Determine the [X, Y] coordinate at the center of the cell enclosing the given text.  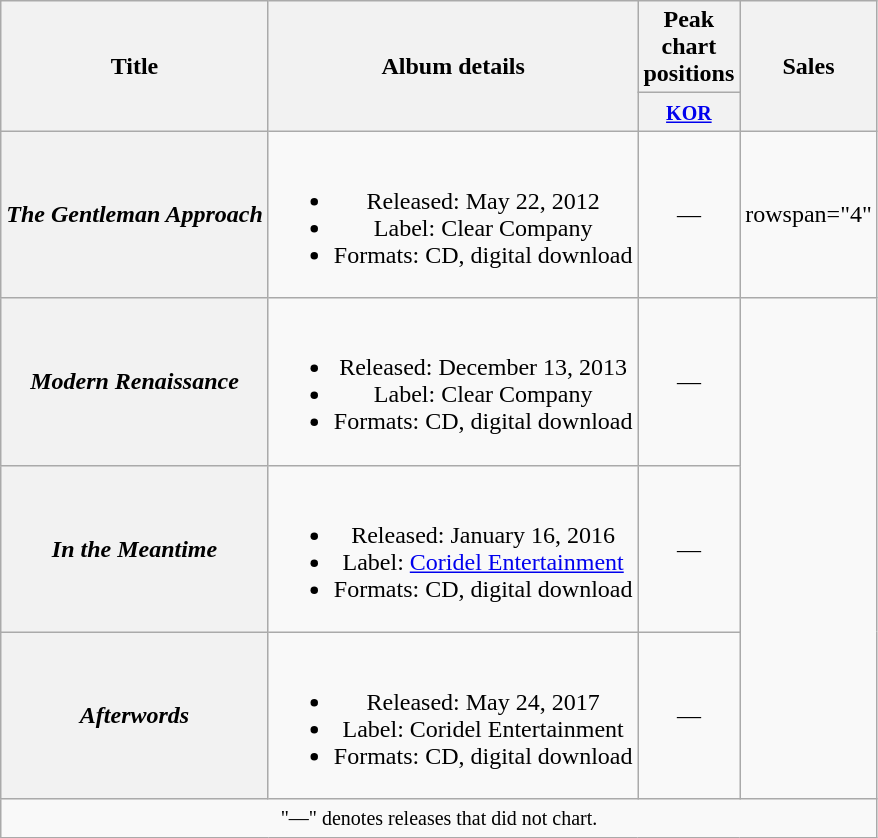
"—" denotes releases that did not chart. [440, 818]
Album details [453, 66]
The Gentleman Approach [135, 214]
Afterwords [135, 716]
Released: January 16, 2016Label: Coridel EntertainmentFormats: CD, digital download [453, 548]
Modern Renaissance [135, 382]
Released: December 13, 2013Label: Clear CompanyFormats: CD, digital download [453, 382]
Released: May 22, 2012Label: Clear CompanyFormats: CD, digital download [453, 214]
Sales [809, 66]
In the Meantime [135, 548]
rowspan="4" [809, 214]
Released: May 24, 2017Label: Coridel EntertainmentFormats: CD, digital download [453, 716]
Title [135, 66]
KOR [689, 112]
Peak chart positions [689, 47]
